Scan for the cell matching the given text and deliver its [x, y] coordinate at center. 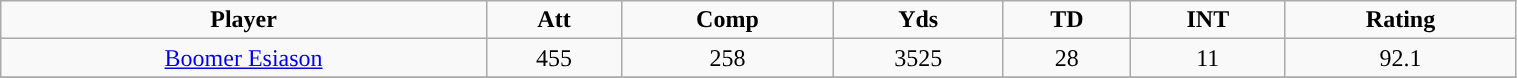
Rating [1400, 20]
Player [244, 20]
Att [554, 20]
28 [1067, 58]
Boomer Esiason [244, 58]
Comp [728, 20]
3525 [918, 58]
Yds [918, 20]
TD [1067, 20]
258 [728, 58]
92.1 [1400, 58]
11 [1208, 58]
455 [554, 58]
INT [1208, 20]
